Scan for the cell matching the given text and deliver its (X, Y) coordinate at center. 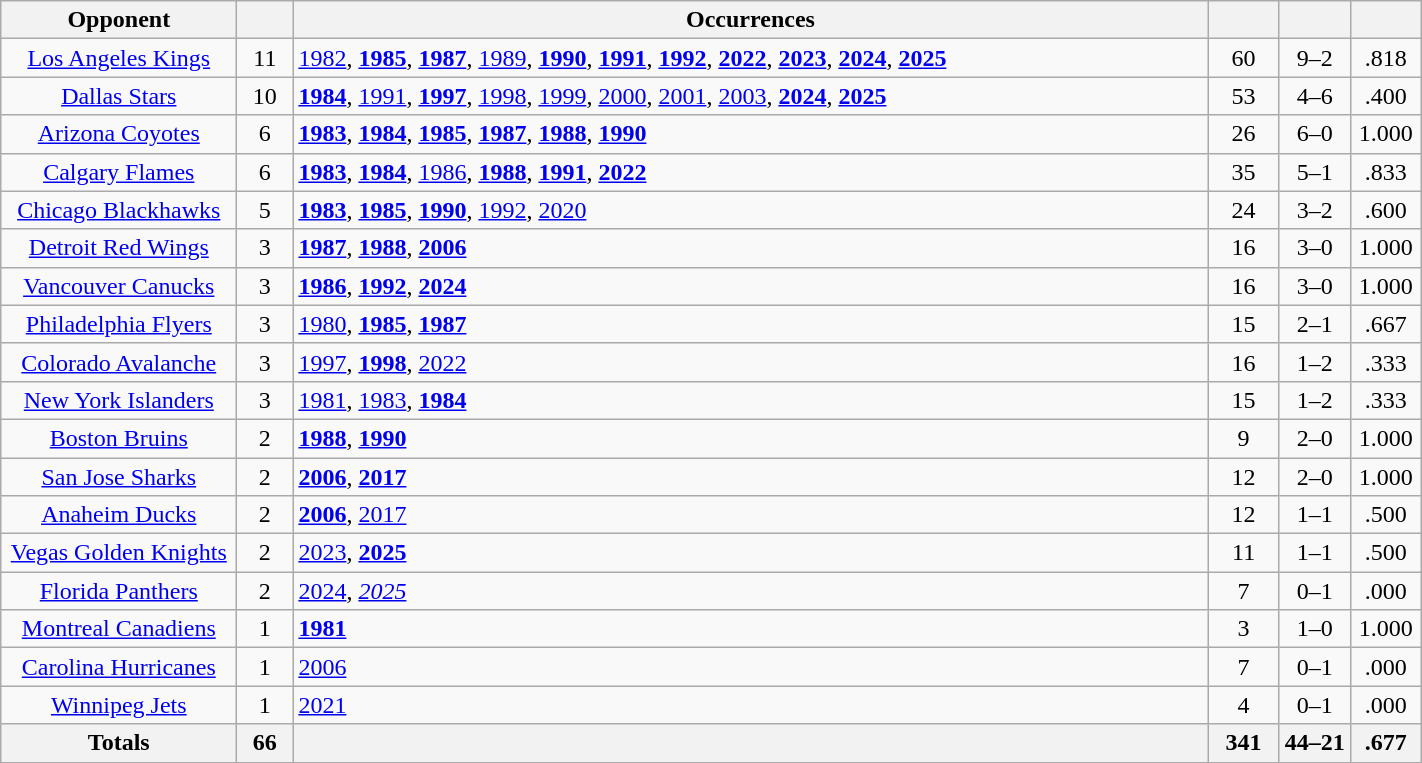
1986, 1992, 2024 (750, 286)
.818 (1386, 58)
2006 (750, 667)
.600 (1386, 210)
Detroit Red Wings (119, 248)
Vancouver Canucks (119, 286)
5 (265, 210)
6–0 (1314, 134)
Philadelphia Flyers (119, 324)
1980, 1985, 1987 (750, 324)
4 (1244, 705)
1983, 1984, 1986, 1988, 1991, 2022 (750, 172)
60 (1244, 58)
Florida Panthers (119, 591)
1997, 1998, 2022 (750, 362)
1982, 1985, 1987, 1989, 1990, 1991, 1992, 2022, 2023, 2024, 2025 (750, 58)
1988, 1990 (750, 438)
53 (1244, 96)
Winnipeg Jets (119, 705)
35 (1244, 172)
Carolina Hurricanes (119, 667)
3–2 (1314, 210)
Los Angeles Kings (119, 58)
10 (265, 96)
66 (265, 743)
1983, 1985, 1990, 1992, 2020 (750, 210)
2–1 (1314, 324)
Montreal Canadiens (119, 629)
Colorado Avalanche (119, 362)
Totals (119, 743)
Occurrences (750, 20)
.400 (1386, 96)
Boston Bruins (119, 438)
341 (1244, 743)
Anaheim Ducks (119, 515)
Vegas Golden Knights (119, 553)
1984, 1991, 1997, 1998, 1999, 2000, 2001, 2003, 2024, 2025 (750, 96)
4–6 (1314, 96)
9–2 (1314, 58)
Calgary Flames (119, 172)
9 (1244, 438)
2024, 2025 (750, 591)
Chicago Blackhawks (119, 210)
5–1 (1314, 172)
2023, 2025 (750, 553)
1983, 1984, 1985, 1987, 1988, 1990 (750, 134)
24 (1244, 210)
2021 (750, 705)
26 (1244, 134)
Dallas Stars (119, 96)
1–0 (1314, 629)
.833 (1386, 172)
San Jose Sharks (119, 477)
Opponent (119, 20)
1981, 1983, 1984 (750, 400)
1981 (750, 629)
44–21 (1314, 743)
.667 (1386, 324)
.677 (1386, 743)
New York Islanders (119, 400)
1987, 1988, 2006 (750, 248)
Arizona Coyotes (119, 134)
